From the cell containing the given text, extract its center point as [X, Y] coordinate. 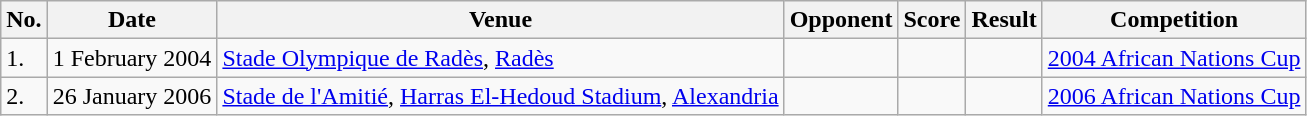
2. [24, 96]
26 January 2006 [132, 96]
1 February 2004 [132, 58]
2006 African Nations Cup [1174, 96]
Date [132, 20]
1. [24, 58]
No. [24, 20]
Stade de l'Amitié, Harras El-Hedoud Stadium, Alexandria [500, 96]
Opponent [841, 20]
Venue [500, 20]
2004 African Nations Cup [1174, 58]
Score [932, 20]
Result [1004, 20]
Stade Olympique de Radès, Radès [500, 58]
Competition [1174, 20]
